Extract the (x, y) coordinate from the center of the cell holding the provided text.  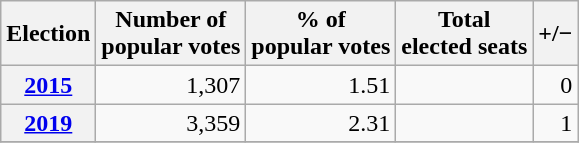
0 (556, 85)
Totalelected seats (464, 34)
1,307 (171, 85)
% ofpopular votes (321, 34)
+/− (556, 34)
2019 (48, 123)
2015 (48, 85)
1.51 (321, 85)
Election (48, 34)
1 (556, 123)
Number ofpopular votes (171, 34)
3,359 (171, 123)
2.31 (321, 123)
